Detect which cell encompasses the target text, then output its [x, y] center coordinate. 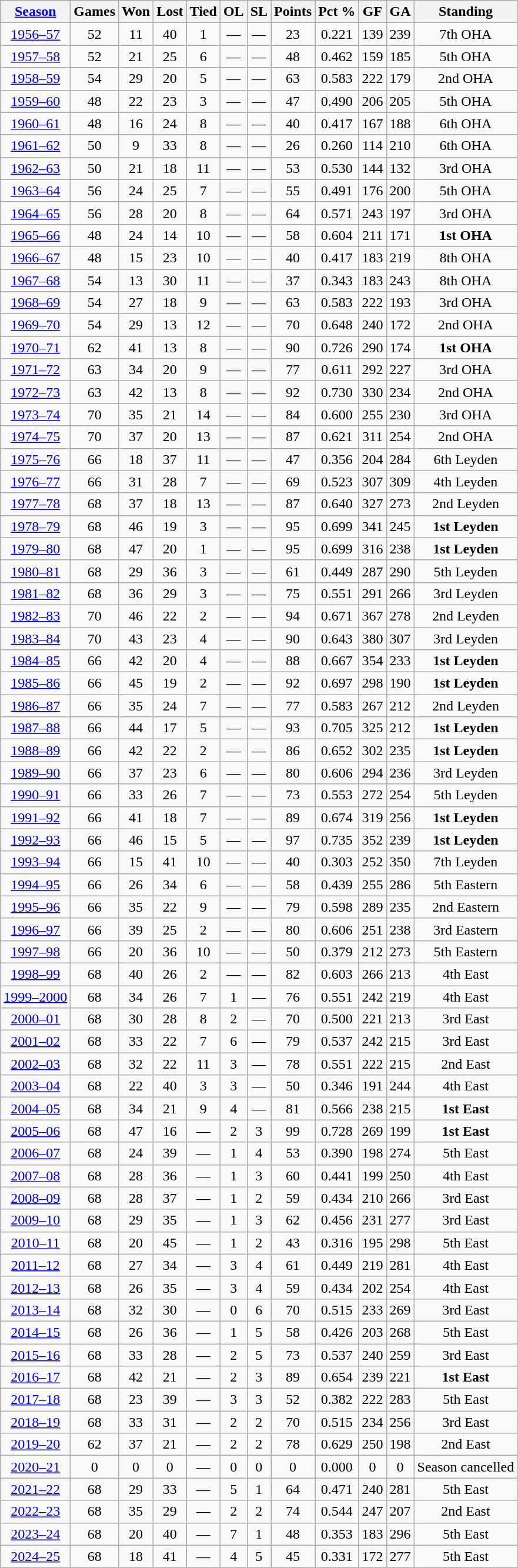
2007–08 [35, 1176]
1989–90 [35, 773]
1960–61 [35, 124]
0.316 [337, 1243]
1957–58 [35, 56]
1980–81 [35, 571]
1983–84 [35, 638]
159 [373, 56]
1966–67 [35, 258]
0.648 [337, 325]
302 [373, 750]
88 [293, 661]
292 [373, 370]
325 [373, 728]
GA [400, 12]
0.426 [337, 1332]
1985–86 [35, 683]
1992–93 [35, 840]
74 [293, 1512]
2019–20 [35, 1444]
GF [373, 12]
2nd Eastern [466, 907]
0.491 [337, 191]
278 [400, 616]
354 [373, 661]
1982–83 [35, 616]
2016–17 [35, 1377]
2003–04 [35, 1086]
97 [293, 840]
204 [373, 459]
207 [400, 1512]
0.530 [337, 168]
84 [293, 415]
0.260 [337, 146]
0.611 [337, 370]
2011–12 [35, 1265]
2002–03 [35, 1064]
1991–92 [35, 818]
1990–91 [35, 795]
0.390 [337, 1153]
0.629 [337, 1444]
12 [203, 325]
179 [400, 79]
0.500 [337, 1019]
2010–11 [35, 1243]
268 [400, 1332]
4th Leyden [466, 482]
1984–85 [35, 661]
1987–88 [35, 728]
0.462 [337, 56]
316 [373, 549]
244 [400, 1086]
144 [373, 168]
0.000 [337, 1467]
286 [400, 885]
0.600 [337, 415]
2018–19 [35, 1422]
0.640 [337, 504]
259 [400, 1355]
7th OHA [466, 34]
1994–95 [35, 885]
0.730 [337, 392]
1981–82 [35, 593]
0.654 [337, 1377]
1959–60 [35, 101]
0.621 [337, 437]
245 [400, 526]
367 [373, 616]
2020–21 [35, 1467]
231 [373, 1220]
1976–77 [35, 482]
206 [373, 101]
274 [400, 1153]
227 [400, 370]
1975–76 [35, 459]
0.598 [337, 907]
171 [400, 235]
0.652 [337, 750]
1979–80 [35, 549]
236 [400, 773]
0.697 [337, 683]
2008–09 [35, 1198]
0.331 [337, 1556]
0.603 [337, 974]
1971–72 [35, 370]
0.439 [337, 885]
272 [373, 795]
1956–57 [35, 34]
69 [293, 482]
190 [400, 683]
311 [373, 437]
Season [35, 12]
251 [373, 929]
0.303 [337, 862]
0.221 [337, 34]
94 [293, 616]
0.566 [337, 1109]
2015–16 [35, 1355]
1972–73 [35, 392]
1973–74 [35, 415]
Tied [203, 12]
6th Leyden [466, 459]
350 [400, 862]
176 [373, 191]
200 [400, 191]
1996–97 [35, 929]
Won [136, 12]
191 [373, 1086]
82 [293, 974]
Games [95, 12]
7th Leyden [466, 862]
139 [373, 34]
230 [400, 415]
193 [400, 303]
2023–24 [35, 1534]
2001–02 [35, 1042]
Season cancelled [466, 1467]
1997–98 [35, 952]
Pct % [337, 12]
309 [400, 482]
2024–25 [35, 1556]
327 [373, 504]
0.553 [337, 795]
0.456 [337, 1220]
294 [373, 773]
0.604 [337, 235]
289 [373, 907]
2012–13 [35, 1287]
0.705 [337, 728]
267 [373, 706]
1993–94 [35, 862]
1962–63 [35, 168]
132 [400, 168]
203 [373, 1332]
2017–18 [35, 1400]
0.674 [337, 818]
1995–96 [35, 907]
Points [293, 12]
0.735 [337, 840]
296 [400, 1534]
2009–10 [35, 1220]
86 [293, 750]
167 [373, 124]
0.343 [337, 281]
76 [293, 997]
2000–01 [35, 1019]
0.544 [337, 1512]
1978–79 [35, 526]
197 [400, 213]
0.643 [337, 638]
247 [373, 1512]
1974–75 [35, 437]
211 [373, 235]
2013–14 [35, 1310]
319 [373, 818]
202 [373, 1287]
1965–66 [35, 235]
380 [373, 638]
0.382 [337, 1400]
17 [170, 728]
0.346 [337, 1086]
1977–78 [35, 504]
0.471 [337, 1489]
0.728 [337, 1131]
Standing [466, 12]
1970–71 [35, 348]
1999–2000 [35, 997]
1964–65 [35, 213]
2014–15 [35, 1332]
0.571 [337, 213]
1969–70 [35, 325]
1988–89 [35, 750]
352 [373, 840]
330 [373, 392]
44 [136, 728]
205 [400, 101]
0.671 [337, 616]
0.490 [337, 101]
185 [400, 56]
75 [293, 593]
81 [293, 1109]
0.379 [337, 952]
252 [373, 862]
188 [400, 124]
291 [373, 593]
Lost [170, 12]
2022–23 [35, 1512]
1998–99 [35, 974]
1958–59 [35, 79]
SL [259, 12]
3rd Eastern [466, 929]
0.441 [337, 1176]
0.523 [337, 482]
0.726 [337, 348]
1967–68 [35, 281]
93 [293, 728]
OL [233, 12]
0.353 [337, 1534]
2006–07 [35, 1153]
55 [293, 191]
2004–05 [35, 1109]
2005–06 [35, 1131]
2021–22 [35, 1489]
283 [400, 1400]
60 [293, 1176]
1986–87 [35, 706]
1961–62 [35, 146]
1963–64 [35, 191]
0.667 [337, 661]
287 [373, 571]
174 [400, 348]
114 [373, 146]
284 [400, 459]
1968–69 [35, 303]
195 [373, 1243]
99 [293, 1131]
0.356 [337, 459]
341 [373, 526]
